Scan for the cell matching the given text and deliver its [X, Y] coordinate at center. 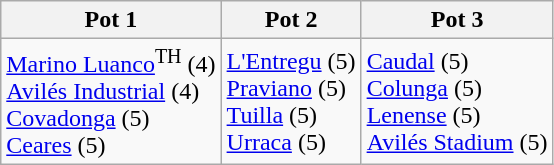
Caudal (5)Colunga (5)Lenense (5)Avilés Stadium (5) [457, 102]
Pot 1 [111, 20]
Pot 3 [457, 20]
Pot 2 [291, 20]
L'Entregu (5)Praviano (5)Tuilla (5)Urraca (5) [291, 102]
Marino LuancoTH (4)Avilés Industrial (4)Covadonga (5)Ceares (5) [111, 102]
